Determine the [x, y] coordinate at the center of the cell enclosing the given text.  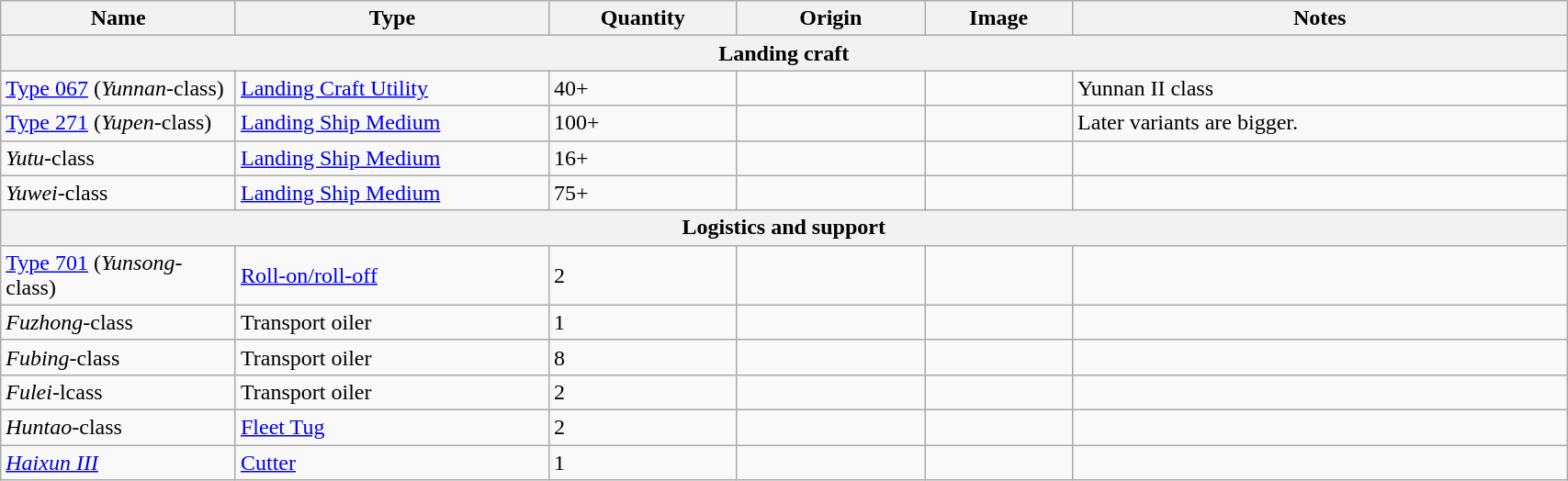
75+ [643, 193]
Fubing-class [118, 357]
Fulei-lcass [118, 392]
100+ [643, 123]
Landing craft [784, 53]
Name [118, 18]
8 [643, 357]
Type [391, 18]
16+ [643, 158]
Huntao-class [118, 427]
Yuwei-class [118, 193]
Image [999, 18]
Haixun III [118, 462]
Type 271 (Yupen-class) [118, 123]
Type 067 (Yunnan-class) [118, 88]
Type 701 (Yunsong-class) [118, 275]
Roll-on/roll-off [391, 275]
Notes [1320, 18]
Origin [830, 18]
Landing Craft Utility [391, 88]
Cutter [391, 462]
Fleet Tug [391, 427]
Logistics and support [784, 228]
Yunnan II class [1320, 88]
Quantity [643, 18]
Later variants are bigger. [1320, 123]
Yutu-class [118, 158]
40+ [643, 88]
Fuzhong-class [118, 322]
